Find where the given text appears and provide that cell's center as [X, Y] coordinate. 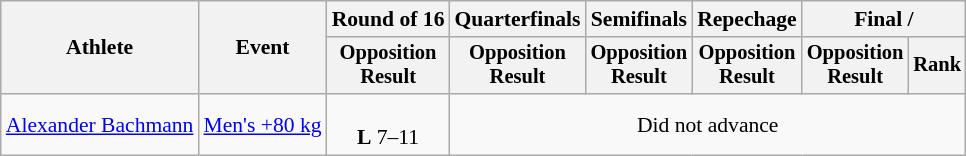
Event [262, 48]
Round of 16 [388, 19]
Quarterfinals [518, 19]
Rank [937, 66]
Alexander Bachmann [100, 124]
Men's +80 kg [262, 124]
Did not advance [708, 124]
Semifinals [640, 19]
Repechage [747, 19]
Final / [884, 19]
L 7–11 [388, 124]
Athlete [100, 48]
